Return the (X, Y) coordinate for the center point of the cell that contains the specified text.  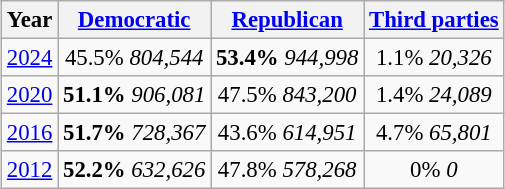
1.4% 24,089 (434, 95)
43.6% 614,951 (288, 133)
51.7% 728,367 (134, 133)
2016 (30, 133)
2020 (30, 95)
47.5% 843,200 (288, 95)
45.5% 804,544 (134, 58)
0% 0 (434, 170)
47.8% 578,268 (288, 170)
Year (30, 20)
4.7% 65,801 (434, 133)
51.1% 906,081 (134, 95)
1.1% 20,326 (434, 58)
52.2% 632,626 (134, 170)
53.4% 944,998 (288, 58)
2024 (30, 58)
Republican (288, 20)
Third parties (434, 20)
2012 (30, 170)
Democratic (134, 20)
